Pinpoint the cell where the given text exists, returning its [X, Y] midpoint coordinate. 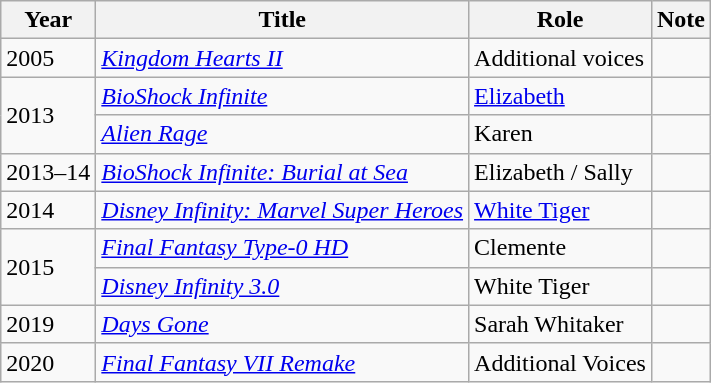
Final Fantasy VII Remake [282, 362]
Disney Infinity: Marvel Super Heroes [282, 210]
Additional Voices [560, 362]
Role [560, 20]
Alien Rage [282, 134]
2020 [48, 362]
Title [282, 20]
Sarah Whitaker [560, 324]
Additional voices [560, 58]
BioShock Infinite: Burial at Sea [282, 172]
Disney Infinity 3.0 [282, 286]
Elizabeth [560, 96]
2013 [48, 115]
Elizabeth / Sally [560, 172]
2019 [48, 324]
Final Fantasy Type-0 HD [282, 248]
2013–14 [48, 172]
BioShock Infinite [282, 96]
Clemente [560, 248]
Kingdom Hearts II [282, 58]
Note [680, 20]
Year [48, 20]
2005 [48, 58]
Days Gone [282, 324]
2015 [48, 267]
Karen [560, 134]
2014 [48, 210]
